Search for the cell housing the specified text and yield its (X, Y) center coordinate. 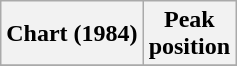
Chart (1984) (72, 34)
Peakposition (189, 34)
